Output the [x, y] coordinate of the center of the cell containing the given text.  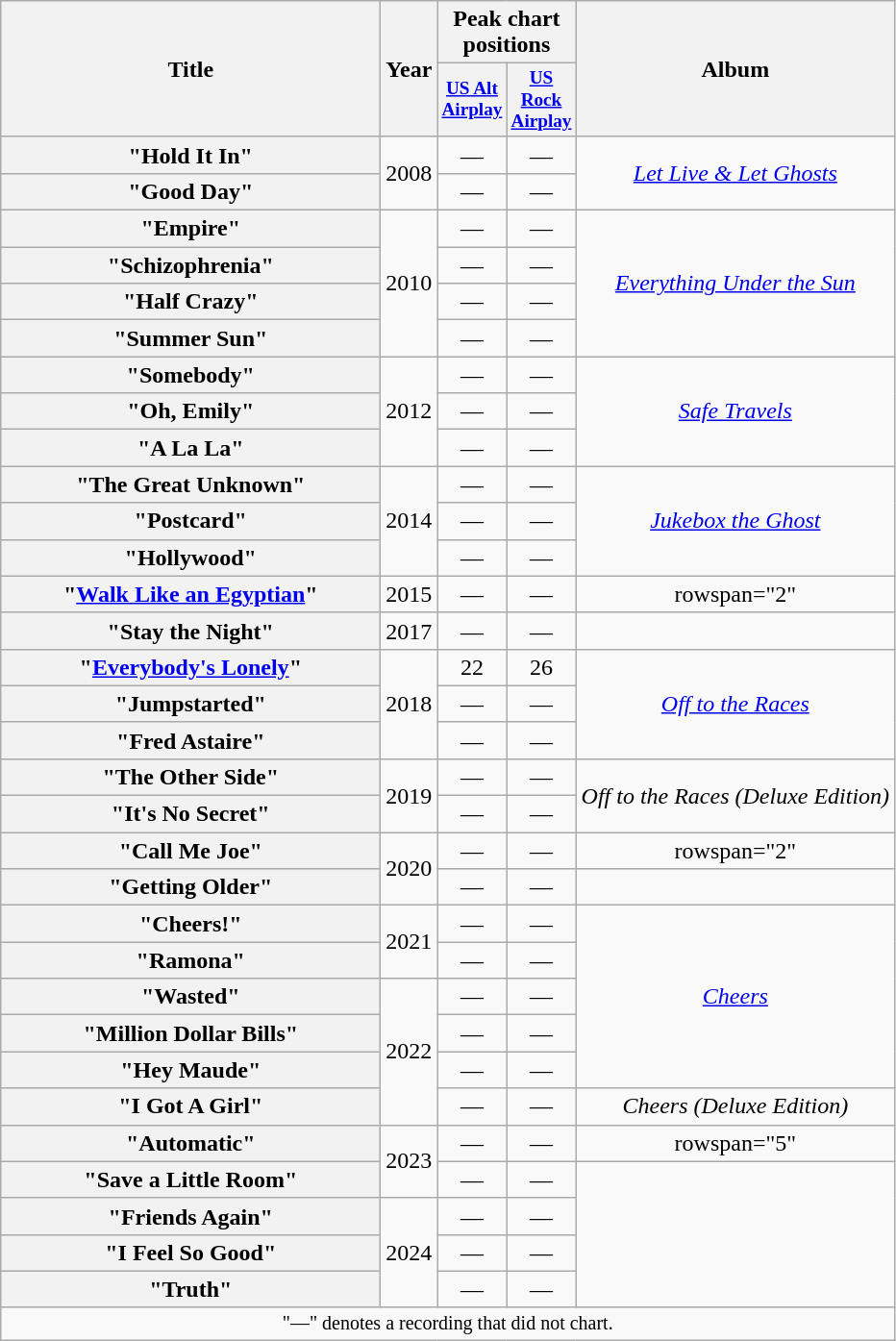
Off to the Races [735, 704]
2008 [410, 173]
Year [410, 69]
"Hold It In" [190, 155]
2017 [410, 631]
Let Live & Let Ghosts [735, 173]
Everything Under the Sun [735, 284]
"Summer Sun" [190, 338]
Peak chart positions [507, 33]
"A La La" [190, 448]
Cheers (Deluxe Edition) [735, 1106]
"Cheers!" [190, 924]
"Oh, Emily" [190, 411]
"Friends Again" [190, 1216]
"Everybody's Lonely" [190, 667]
22 [472, 667]
"Good Day" [190, 192]
"Truth" [190, 1289]
Album [735, 69]
Safe Travels [735, 411]
"Ramona" [190, 960]
2014 [410, 521]
"The Great Unknown" [190, 484]
2022 [410, 1052]
"Schizophrenia" [190, 265]
Off to the Races (Deluxe Edition) [735, 796]
"Automatic" [190, 1143]
2024 [410, 1253]
"Somebody" [190, 375]
"I Feel So Good" [190, 1253]
"Jumpstarted" [190, 704]
rowspan="5" [735, 1143]
2023 [410, 1161]
"Fred Astaire" [190, 740]
"Getting Older" [190, 887]
"The Other Side" [190, 778]
US Alt Airplay [472, 100]
2021 [410, 942]
2012 [410, 411]
"Walk Like an Egyptian" [190, 594]
US Rock Airplay [541, 100]
Jukebox the Ghost [735, 521]
"Postcard" [190, 521]
26 [541, 667]
"Stay the Night" [190, 631]
2018 [410, 704]
2020 [410, 869]
Cheers [735, 997]
"Million Dollar Bills" [190, 1033]
"Half Crazy" [190, 302]
2010 [410, 284]
"I Got A Girl" [190, 1106]
"Save a Little Room" [190, 1180]
2019 [410, 796]
"Call Me Joe" [190, 851]
Title [190, 69]
"Hey Maude" [190, 1070]
"It's No Secret" [190, 814]
2015 [410, 594]
"—" denotes a recording that did not chart. [448, 1323]
"Wasted" [190, 997]
"Empire" [190, 229]
"Hollywood" [190, 558]
